Scan for the cell matching the given text and deliver its [X, Y] coordinate at center. 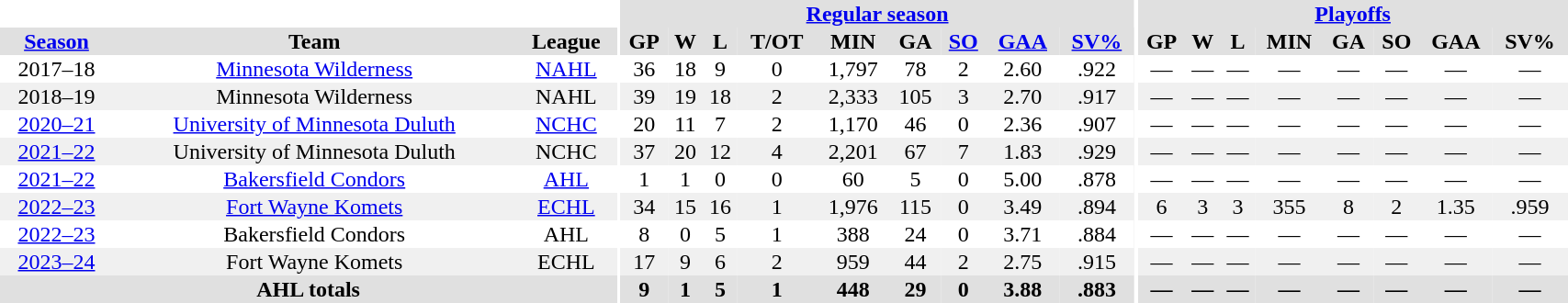
34 [643, 207]
4 [777, 151]
3.49 [1023, 207]
Team [314, 41]
46 [915, 124]
.883 [1097, 289]
78 [915, 69]
T/OT [777, 41]
36 [643, 69]
5.00 [1023, 179]
.929 [1097, 151]
Season [57, 41]
2,201 [852, 151]
37 [643, 151]
1.83 [1023, 151]
2020–21 [57, 124]
105 [915, 96]
.907 [1097, 124]
2023–24 [57, 262]
League [566, 41]
2017–18 [57, 69]
.922 [1097, 69]
67 [915, 151]
29 [915, 289]
Playoffs [1353, 14]
959 [852, 262]
39 [643, 96]
2.60 [1023, 69]
11 [685, 124]
24 [915, 234]
60 [852, 179]
1.35 [1456, 207]
3.71 [1023, 234]
2.36 [1023, 124]
1,170 [852, 124]
388 [852, 234]
.917 [1097, 96]
448 [852, 289]
.915 [1097, 262]
.894 [1097, 207]
.959 [1530, 207]
2.70 [1023, 96]
2,333 [852, 96]
AHL totals [309, 289]
.878 [1097, 179]
3.88 [1023, 289]
16 [720, 207]
19 [685, 96]
355 [1290, 207]
Regular season [876, 14]
44 [915, 262]
115 [915, 207]
1,797 [852, 69]
2.75 [1023, 262]
17 [643, 262]
1,976 [852, 207]
2018–19 [57, 96]
15 [685, 207]
.884 [1097, 234]
12 [720, 151]
